Locate the cell with the specified text and output its (X, Y) center coordinate. 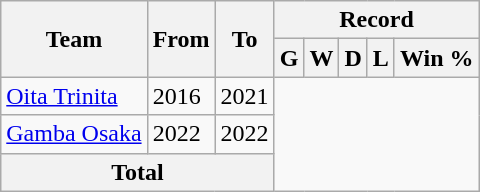
L (380, 58)
Gamba Osaka (74, 134)
G (289, 58)
Record (376, 20)
To (244, 39)
2021 (244, 96)
Total (138, 172)
From (181, 39)
Team (74, 39)
Win % (436, 58)
W (322, 58)
2016 (181, 96)
Oita Trinita (74, 96)
D (353, 58)
